Search for the cell housing the specified text and yield its [x, y] center coordinate. 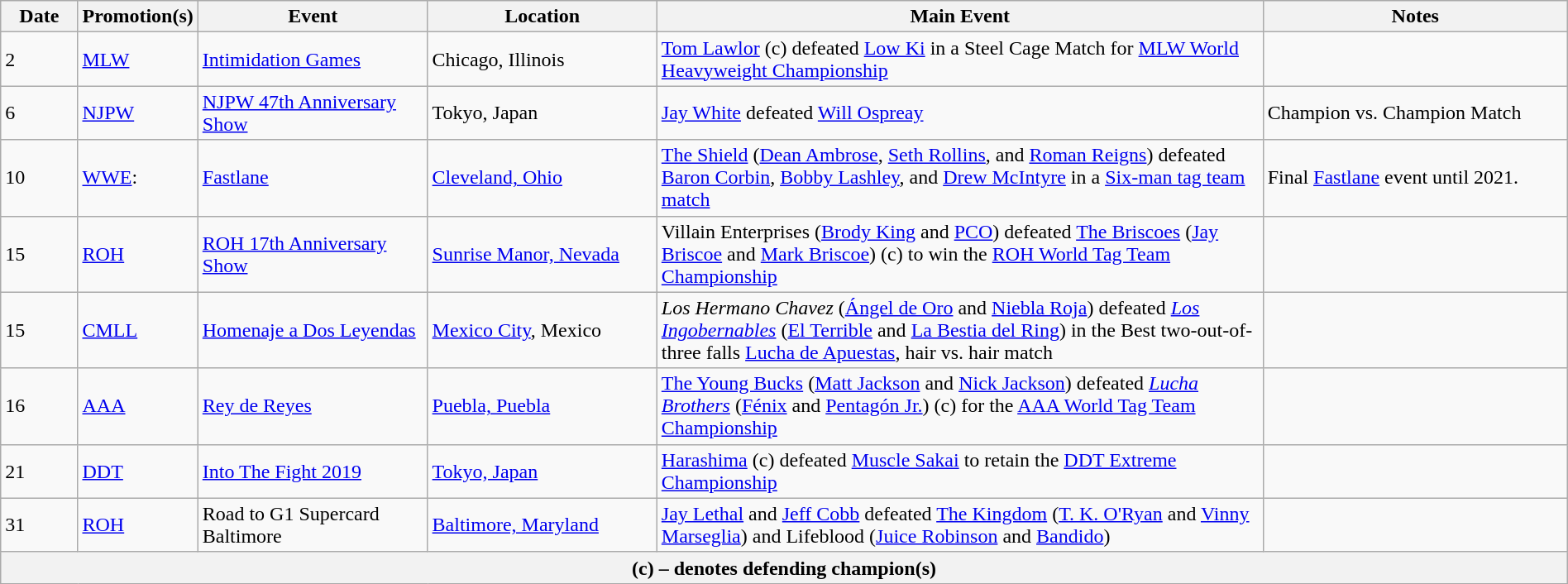
21 [40, 472]
Cleveland, Ohio [543, 178]
DDT [137, 472]
10 [40, 178]
CMLL [137, 330]
Villain Enterprises (Brody King and PCO) defeated The Briscoes (Jay Briscoe and Mark Briscoe) (c) to win the ROH World Tag Team Championship [959, 254]
MLW [137, 60]
Into The Fight 2019 [313, 472]
6 [40, 112]
Sunrise Manor, Nevada [543, 254]
ROH 17th Anniversary Show [313, 254]
Rey de Reyes [313, 406]
Event [313, 17]
Tom Lawlor (c) defeated Low Ki in a Steel Cage Match for MLW World Heavyweight Championship [959, 60]
31 [40, 524]
Harashima (c) defeated Muscle Sakai to retain the DDT Extreme Championship [959, 472]
AAA [137, 406]
Notes [1415, 17]
Fastlane [313, 178]
WWE: [137, 178]
Jay White defeated Will Ospreay [959, 112]
Final Fastlane event until 2021. [1415, 178]
Mexico City, Mexico [543, 330]
The Young Bucks (Matt Jackson and Nick Jackson) defeated Lucha Brothers (Fénix and Pentagón Jr.) (c) for the AAA World Tag Team Championship [959, 406]
The Shield (Dean Ambrose, Seth Rollins, and Roman Reigns) defeated Baron Corbin, Bobby Lashley, and Drew McIntyre in a Six-man tag team match [959, 178]
Location [543, 17]
Homenaje a Dos Leyendas [313, 330]
NJPW [137, 112]
Promotion(s) [137, 17]
2 [40, 60]
Road to G1 Supercard Baltimore [313, 524]
Puebla, Puebla [543, 406]
Date [40, 17]
Chicago, Illinois [543, 60]
Main Event [959, 17]
(c) – denotes defending champion(s) [784, 567]
Intimidation Games [313, 60]
NJPW 47th Anniversary Show [313, 112]
Jay Lethal and Jeff Cobb defeated The Kingdom (T. K. O'Ryan and Vinny Marseglia) and Lifeblood (Juice Robinson and Bandido) [959, 524]
Champion vs. Champion Match [1415, 112]
Baltimore, Maryland [543, 524]
16 [40, 406]
